Determine the [x, y] coordinate at the center of the cell enclosing the given text.  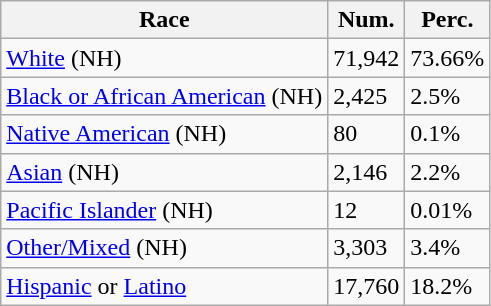
Perc. [448, 20]
2.2% [448, 172]
0.01% [448, 210]
2.5% [448, 96]
12 [366, 210]
Num. [366, 20]
18.2% [448, 286]
0.1% [448, 134]
Hispanic or Latino [164, 286]
3.4% [448, 248]
2,425 [366, 96]
Race [164, 20]
3,303 [366, 248]
Pacific Islander (NH) [164, 210]
2,146 [366, 172]
Asian (NH) [164, 172]
17,760 [366, 286]
Other/Mixed (NH) [164, 248]
Native American (NH) [164, 134]
80 [366, 134]
Black or African American (NH) [164, 96]
White (NH) [164, 58]
71,942 [366, 58]
73.66% [448, 58]
